Pinpoint the cell where the given text exists, returning its [x, y] midpoint coordinate. 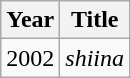
Title [95, 20]
Year [30, 20]
2002 [30, 58]
shiina [95, 58]
